Capture the cell that displays the provided text and extract its [x, y] central coordinate. 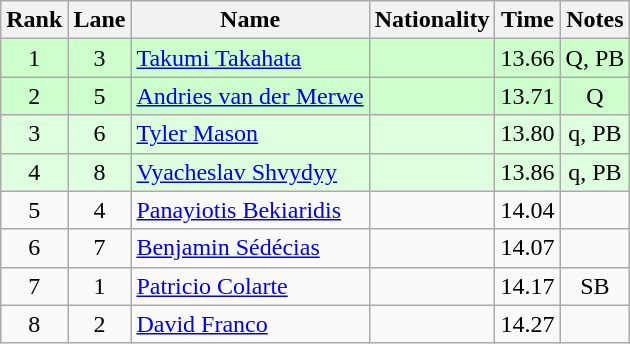
13.66 [528, 58]
Nationality [432, 20]
Name [250, 20]
Tyler Mason [250, 134]
Patricio Colarte [250, 286]
Vyacheslav Shvydyy [250, 172]
Andries van der Merwe [250, 96]
13.86 [528, 172]
Lane [100, 20]
Takumi Takahata [250, 58]
Time [528, 20]
SB [595, 286]
Benjamin Sédécias [250, 248]
14.04 [528, 210]
Q [595, 96]
13.71 [528, 96]
13.80 [528, 134]
14.27 [528, 324]
Rank [34, 20]
Q, PB [595, 58]
Panayiotis Bekiaridis [250, 210]
14.17 [528, 286]
Notes [595, 20]
14.07 [528, 248]
David Franco [250, 324]
